Output the [x, y] coordinate of the center of the cell containing the given text.  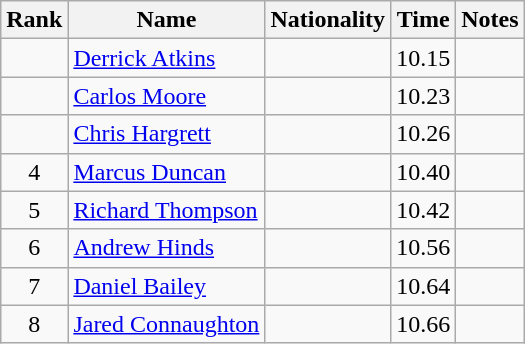
10.26 [424, 134]
Jared Connaughton [166, 324]
6 [34, 248]
10.23 [424, 96]
8 [34, 324]
Time [424, 20]
Rank [34, 20]
10.40 [424, 172]
7 [34, 286]
Derrick Atkins [166, 58]
Daniel Bailey [166, 286]
10.15 [424, 58]
Chris Hargrett [166, 134]
Notes [490, 20]
10.56 [424, 248]
Carlos Moore [166, 96]
Nationality [328, 20]
Name [166, 20]
4 [34, 172]
5 [34, 210]
10.64 [424, 286]
Richard Thompson [166, 210]
10.66 [424, 324]
Andrew Hinds [166, 248]
10.42 [424, 210]
Marcus Duncan [166, 172]
